For the text-containing cell, return its midpoint in [x, y] coordinate format. 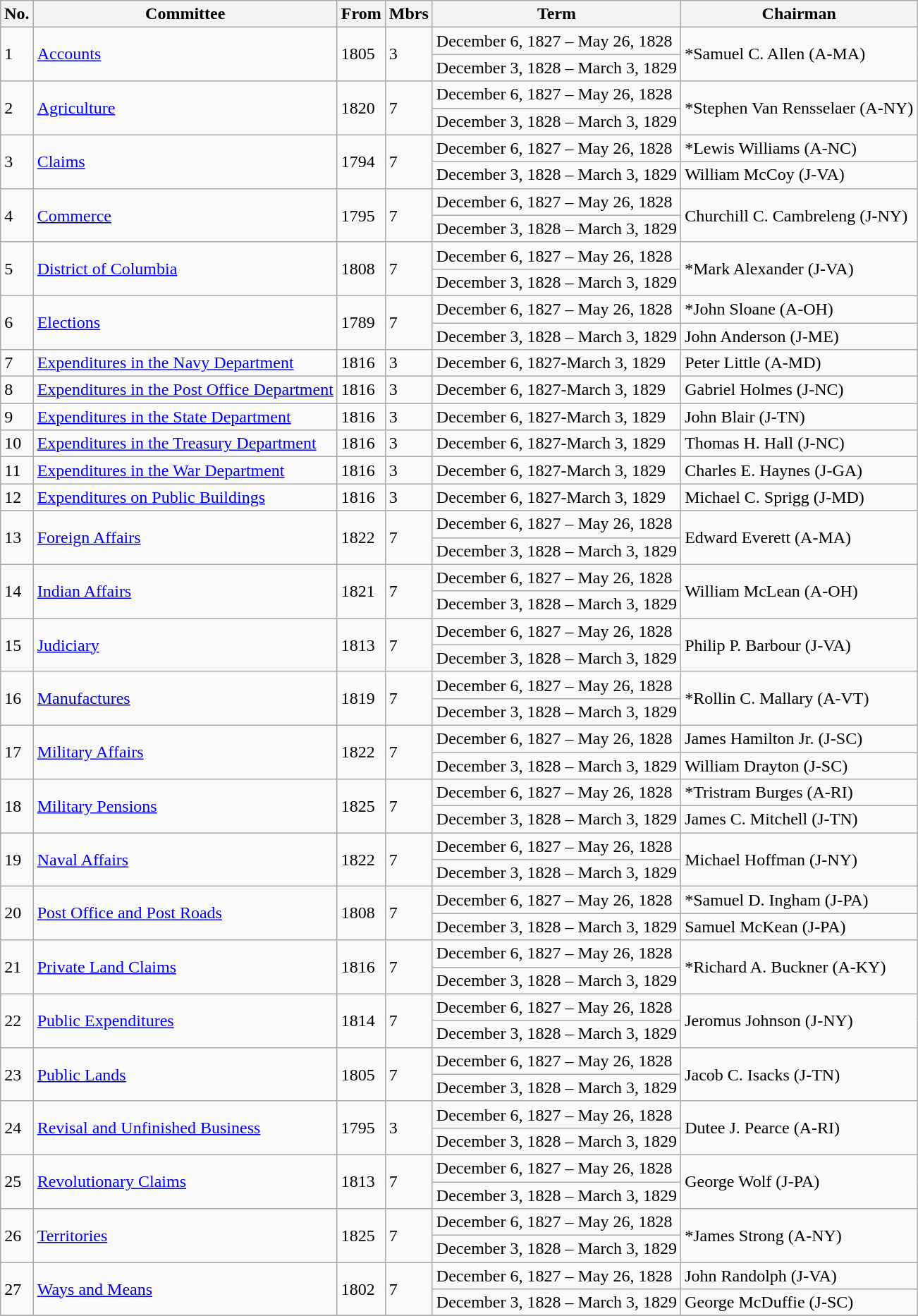
18 [17, 806]
26 [17, 1236]
Elections [185, 322]
Thomas H. Hall (J-NC) [800, 444]
Post Office and Post Roads [185, 913]
*Mark Alexander (J-VA) [800, 269]
Military Pensions [185, 806]
John Blair (J-TN) [800, 417]
Expenditures in the War Department [185, 470]
*Rollin C. Mallary (A-VT) [800, 698]
24 [17, 1128]
Public Lands [185, 1074]
Private Land Claims [185, 967]
*Richard A. Buckner (A-KY) [800, 967]
Michael C. Sprigg (J-MD) [800, 497]
19 [17, 860]
Ways and Means [185, 1289]
9 [17, 417]
Michael Hoffman (J-NY) [800, 860]
1789 [361, 322]
Accounts [185, 54]
Expenditures in the Treasury Department [185, 444]
17 [17, 752]
Expenditures in the State Department [185, 417]
Chairman [800, 14]
Revolutionary Claims [185, 1181]
Manufactures [185, 698]
No. [17, 14]
1819 [361, 698]
2 [17, 108]
Commerce [185, 215]
James C. Mitchell (J-TN) [800, 820]
1820 [361, 108]
Foreign Affairs [185, 537]
1802 [361, 1289]
15 [17, 645]
5 [17, 269]
1 [17, 54]
Gabriel Holmes (J-NC) [800, 390]
*Samuel D. Ingham (J-PA) [800, 900]
12 [17, 497]
Samuel McKean (J-PA) [800, 927]
Public Expenditures [185, 1020]
23 [17, 1074]
Churchill C. Cambreleng (J-NY) [800, 215]
10 [17, 444]
Mbrs [409, 14]
*John Sloane (A-OH) [800, 309]
Claims [185, 162]
George Wolf (J-PA) [800, 1181]
27 [17, 1289]
Philip P. Barbour (J-VA) [800, 645]
Expenditures in the Navy Department [185, 363]
Expenditures in the Post Office Department [185, 390]
Edward Everett (A-MA) [800, 537]
Jacob C. Isacks (J-TN) [800, 1074]
6 [17, 322]
Naval Affairs [185, 860]
Judiciary [185, 645]
Charles E. Haynes (J-GA) [800, 470]
John Anderson (J-ME) [800, 336]
William McCoy (J-VA) [800, 175]
22 [17, 1020]
Indian Affairs [185, 591]
Peter Little (A-MD) [800, 363]
Revisal and Unfinished Business [185, 1128]
Jeromus Johnson (J-NY) [800, 1020]
District of Columbia [185, 269]
William McLean (A-OH) [800, 591]
Term [556, 14]
Agriculture [185, 108]
John Randolph (J-VA) [800, 1276]
16 [17, 698]
William Drayton (J-SC) [800, 765]
*Samuel C. Allen (A-MA) [800, 54]
Territories [185, 1236]
George McDuffie (J-SC) [800, 1303]
8 [17, 390]
*Lewis Williams (A-NC) [800, 148]
25 [17, 1181]
20 [17, 913]
14 [17, 591]
Committee [185, 14]
James Hamilton Jr. (J-SC) [800, 738]
*Stephen Van Rensselaer (A-NY) [800, 108]
21 [17, 967]
1814 [361, 1020]
11 [17, 470]
1794 [361, 162]
13 [17, 537]
4 [17, 215]
*James Strong (A-NY) [800, 1236]
Expenditures on Public Buildings [185, 497]
Military Affairs [185, 752]
Dutee J. Pearce (A-RI) [800, 1128]
From [361, 14]
*Tristram Burges (A-RI) [800, 793]
1821 [361, 591]
